Detect which cell encompasses the target text, then output its (X, Y) center coordinate. 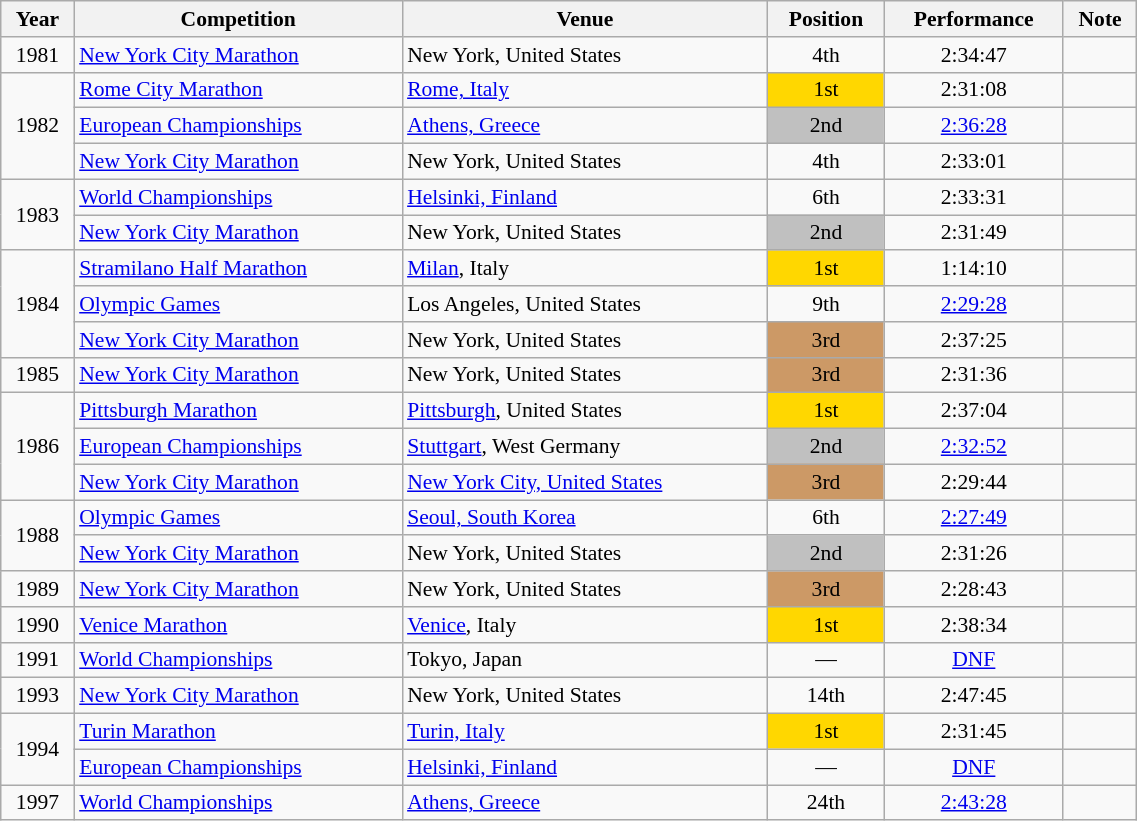
2:38:34 (974, 625)
1981 (38, 55)
2:29:28 (974, 304)
14th (826, 696)
1985 (38, 375)
2:43:28 (974, 803)
2:31:36 (974, 375)
New York City, United States (585, 482)
Competition (238, 19)
Turin Marathon (238, 732)
Seoul, South Korea (585, 518)
Stuttgart, West Germany (585, 447)
Position (826, 19)
2:29:44 (974, 482)
2:37:04 (974, 411)
Rome, Italy (585, 90)
Tokyo, Japan (585, 660)
2:28:43 (974, 589)
2:32:52 (974, 447)
1993 (38, 696)
1983 (38, 214)
1994 (38, 750)
2:31:49 (974, 233)
1:14:10 (974, 269)
1990 (38, 625)
Venice Marathon (238, 625)
Turin, Italy (585, 732)
2:33:01 (974, 162)
Performance (974, 19)
Stramilano Half Marathon (238, 269)
1997 (38, 803)
9th (826, 304)
Pittsburgh Marathon (238, 411)
Note (1100, 19)
Venice, Italy (585, 625)
Rome City Marathon (238, 90)
Pittsburgh, United States (585, 411)
2:31:08 (974, 90)
2:36:28 (974, 126)
Venue (585, 19)
24th (826, 803)
2:31:26 (974, 554)
1986 (38, 446)
2:33:31 (974, 197)
1988 (38, 536)
Los Angeles, United States (585, 304)
2:31:45 (974, 732)
1989 (38, 589)
2:34:47 (974, 55)
Milan, Italy (585, 269)
1984 (38, 304)
2:37:25 (974, 340)
1991 (38, 660)
2:47:45 (974, 696)
Year (38, 19)
1982 (38, 126)
2:27:49 (974, 518)
